Search for the cell housing the specified text and yield its [x, y] center coordinate. 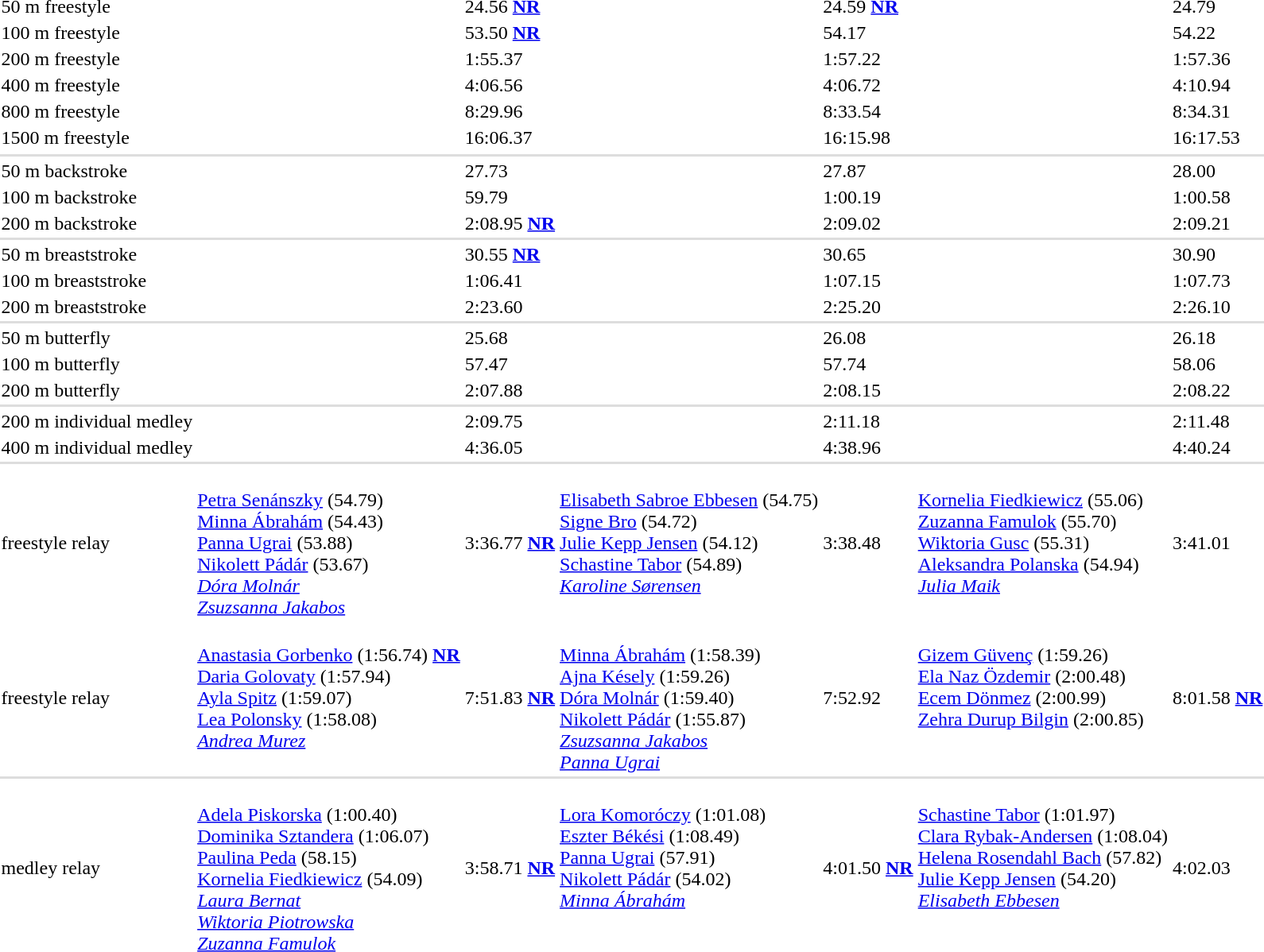
200 m freestyle [97, 59]
26.18 [1217, 338]
54.22 [1217, 33]
2:07.88 [510, 390]
2:08.95 NR [510, 223]
3:41.01 [1217, 543]
4:06.56 [510, 85]
25.68 [510, 338]
58.06 [1217, 364]
2:25.20 [868, 307]
4:36.05 [510, 447]
4:40.24 [1217, 447]
1:07.73 [1217, 281]
2:08.15 [868, 390]
200 m individual medley [97, 421]
400 m freestyle [97, 85]
30.55 NR [510, 254]
Minna Ábrahám (1:58.39)Ajna Késely (1:59.26)Dóra Molnár (1:59.40)Nikolett Pádár (1:55.87)Zsuzsanna JakabosPanna Ugrai [689, 698]
100 m breaststroke [97, 281]
Kornelia Fiedkiewicz (55.06)Zuzanna Famulok (55.70)Wiktoria Gusc (55.31)Aleksandra Polanska (54.94)Julia Maik [1043, 543]
4:38.96 [868, 447]
8:33.54 [868, 111]
7:52.92 [868, 698]
4:10.94 [1217, 85]
2:11.18 [868, 421]
2:11.48 [1217, 421]
2:09.21 [1217, 223]
27.73 [510, 171]
50 m breaststroke [97, 254]
16:17.53 [1217, 137]
200 m breaststroke [97, 307]
8:01.58 NR [1217, 698]
16:06.37 [510, 137]
7:51.83 NR [510, 698]
1:00.19 [868, 197]
4:06.72 [868, 85]
1:06.41 [510, 281]
3:36.77 NR [510, 543]
53.50 NR [510, 33]
100 m butterfly [97, 364]
2:08.22 [1217, 390]
27.87 [868, 171]
2:23.60 [510, 307]
30.90 [1217, 254]
1:57.22 [868, 59]
50 m backstroke [97, 171]
50 m butterfly [97, 338]
54.17 [868, 33]
2:09.02 [868, 223]
1:00.58 [1217, 197]
400 m individual medley [97, 447]
Elisabeth Sabroe Ebbesen (54.75)Signe Bro (54.72)Julie Kepp Jensen (54.12)Schastine Tabor (54.89)Karoline Sørensen [689, 543]
Anastasia Gorbenko (1:56.74) NRDaria Golovaty (1:57.94)Ayla Spitz (1:59.07)Lea Polonsky (1:58.08)Andrea Murez [329, 698]
8:29.96 [510, 111]
200 m backstroke [97, 223]
1:57.36 [1217, 59]
100 m backstroke [97, 197]
100 m freestyle [97, 33]
57.74 [868, 364]
30.65 [868, 254]
800 m freestyle [97, 111]
2:09.75 [510, 421]
8:34.31 [1217, 111]
200 m butterfly [97, 390]
2:26.10 [1217, 307]
59.79 [510, 197]
1:07.15 [868, 281]
Petra Senánszky (54.79)Minna Ábrahám (54.43)Panna Ugrai (53.88)Nikolett Pádár (53.67)Dóra MolnárZsuzsanna Jakabos [329, 543]
1:55.37 [510, 59]
3:38.48 [868, 543]
28.00 [1217, 171]
Gizem Güvenç (1:59.26)Ela Naz Özdemir (2:00.48)Ecem Dönmez (2:00.99)Zehra Durup Bilgin (2:00.85) [1043, 698]
26.08 [868, 338]
16:15.98 [868, 137]
1500 m freestyle [97, 137]
57.47 [510, 364]
